Output the [x, y] coordinate of the center of the cell containing the given text.  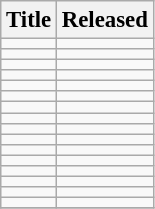
Released [104, 20]
Title [29, 20]
